Determine the [X, Y] coordinate at the center of the cell enclosing the given text.  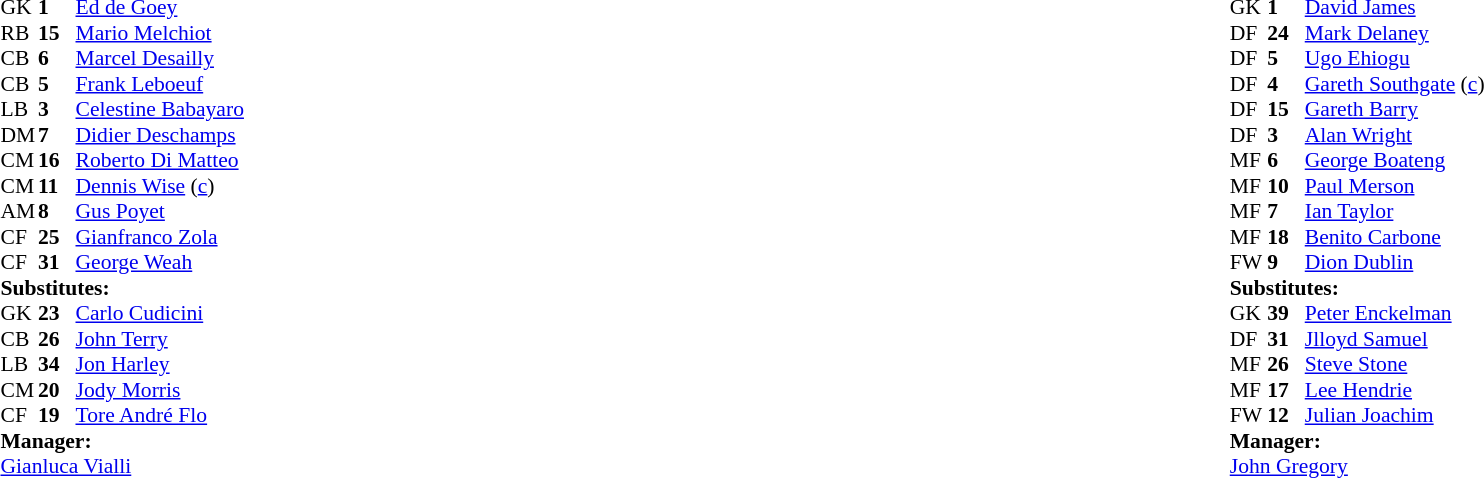
18 [1286, 237]
8 [57, 211]
24 [1286, 33]
25 [57, 237]
Marcel Desailly [226, 59]
Jon Harley [226, 365]
Roberto Di Matteo [226, 161]
11 [57, 186]
Dennis Wise (c) [226, 186]
20 [57, 390]
Gianfranco Zola [226, 237]
Frank Leboeuf [226, 84]
10 [1286, 186]
Mario Melchiot [226, 33]
George Weah [226, 263]
AM [19, 211]
12 [1286, 415]
DM [19, 135]
Gus Poyet [226, 211]
9 [1286, 263]
Carlo Cudicini [226, 313]
Tore André Flo [226, 415]
17 [1286, 390]
Manager: [188, 441]
4 [1286, 84]
19 [57, 415]
Substitutes: [188, 288]
Didier Deschamps [226, 135]
16 [57, 161]
34 [57, 365]
Celestine Babayaro [226, 109]
23 [57, 313]
John Terry [226, 339]
Jody Morris [226, 390]
39 [1286, 313]
RB [19, 33]
